Capture the cell that displays the provided text and extract its [x, y] central coordinate. 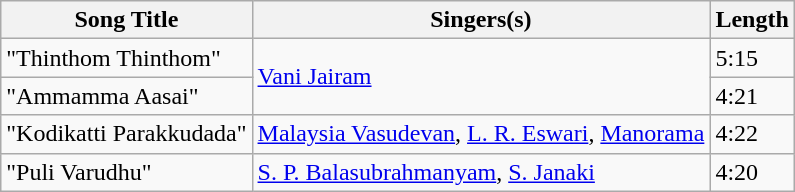
S. P. Balasubrahmanyam, S. Janaki [481, 172]
Length [752, 20]
Song Title [126, 20]
4:21 [752, 96]
"Puli Varudhu" [126, 172]
"Thinthom Thinthom" [126, 58]
"Kodikatti Parakkudada" [126, 134]
5:15 [752, 58]
Vani Jairam [481, 77]
"Ammamma Aasai" [126, 96]
Malaysia Vasudevan, L. R. Eswari, Manorama [481, 134]
4:22 [752, 134]
4:20 [752, 172]
Singers(s) [481, 20]
